Identify which cell holds the provided text, then report its (X, Y) central coordinate. 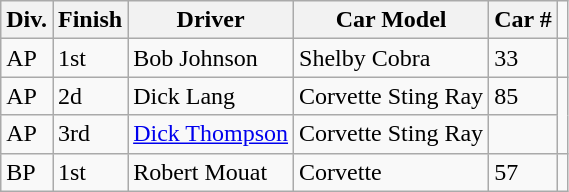
Div. (27, 20)
57 (524, 172)
85 (524, 96)
Driver (211, 20)
Bob Johnson (211, 58)
Robert Mouat (211, 172)
Dick Thompson (211, 134)
2d (90, 96)
BP (27, 172)
Dick Lang (211, 96)
Finish (90, 20)
33 (524, 58)
3rd (90, 134)
Car Model (392, 20)
Car # (524, 20)
Shelby Cobra (392, 58)
Corvette (392, 172)
